Identify which cell holds the provided text, then report its (X, Y) central coordinate. 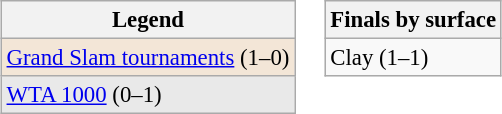
Legend (148, 20)
Clay (1–1) (413, 58)
Grand Slam tournaments (1–0) (148, 58)
WTA 1000 (0–1) (148, 95)
Finals by surface (413, 20)
